Output the (x, y) coordinate of the center of the cell containing the given text.  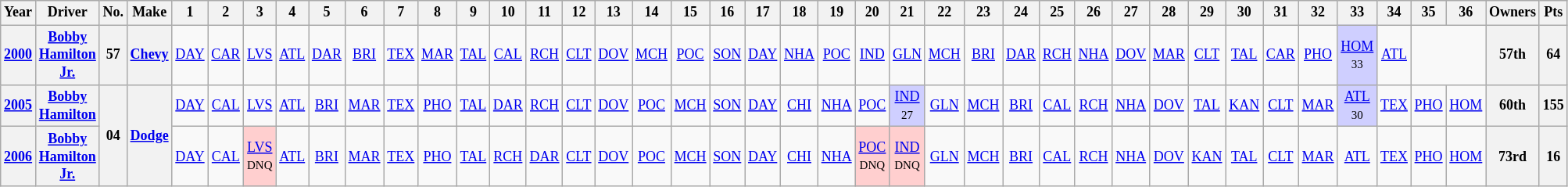
2 (226, 13)
31 (1281, 13)
IND (872, 55)
73rd (1513, 156)
17 (763, 13)
HOM33 (1357, 55)
60th (1513, 106)
5 (327, 13)
6 (364, 13)
Driver (67, 13)
57th (1513, 55)
Year (19, 13)
15 (690, 13)
Chevy (149, 55)
2005 (19, 106)
29 (1207, 13)
22 (944, 13)
19 (836, 13)
33 (1357, 13)
3 (260, 13)
36 (1466, 13)
Make (149, 13)
9 (473, 13)
57 (113, 55)
18 (800, 13)
27 (1131, 13)
64 (1553, 55)
13 (614, 13)
1 (190, 13)
12 (578, 13)
26 (1094, 13)
04 (113, 135)
IND27 (908, 106)
7 (401, 13)
21 (908, 13)
LVSDNQ (260, 156)
2006 (19, 156)
23 (983, 13)
No. (113, 13)
10 (508, 13)
30 (1244, 13)
Bobby Hamilton (67, 106)
28 (1169, 13)
Dodge (149, 135)
11 (544, 13)
25 (1057, 13)
20 (872, 13)
35 (1429, 13)
34 (1394, 13)
14 (652, 13)
4 (292, 13)
Owners (1513, 13)
155 (1553, 106)
2000 (19, 55)
24 (1021, 13)
ATL30 (1357, 106)
POCDNQ (872, 156)
INDDNQ (908, 156)
8 (438, 13)
32 (1318, 13)
Pts (1553, 13)
